Return the [x, y] coordinate for the center point of the cell that contains the specified text.  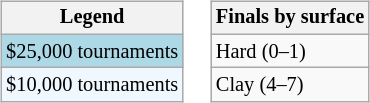
Legend [92, 18]
$25,000 tournaments [92, 51]
Finals by surface [290, 18]
Hard (0–1) [290, 51]
Clay (4–7) [290, 85]
$10,000 tournaments [92, 85]
